Detect which cell encompasses the target text, then output its [x, y] center coordinate. 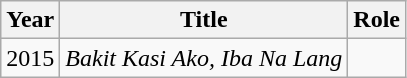
2015 [30, 58]
Title [204, 20]
Year [30, 20]
Bakit Kasi Ako, Iba Na Lang [204, 58]
Role [377, 20]
